Locate the cell with the specified text and output its (x, y) center coordinate. 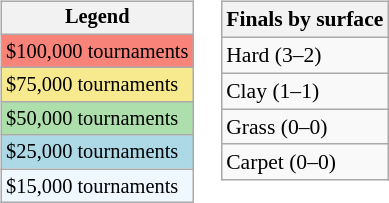
$100,000 tournaments (97, 51)
Finals by surface (304, 20)
Hard (3–2) (304, 55)
Legend (97, 18)
$75,000 tournaments (97, 85)
Carpet (0–0) (304, 162)
$15,000 tournaments (97, 186)
$50,000 tournaments (97, 119)
Grass (0–0) (304, 127)
$25,000 tournaments (97, 152)
Clay (1–1) (304, 91)
